Identify which cell holds the provided text, then report its (x, y) central coordinate. 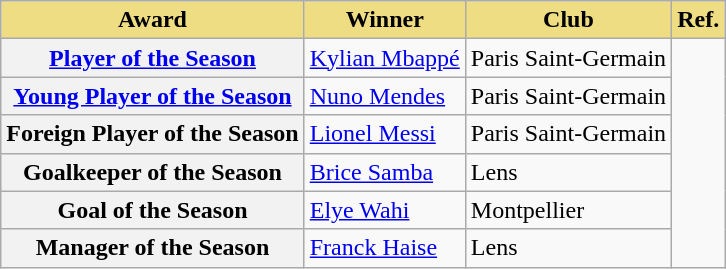
Goalkeeper of the Season (152, 172)
Ref. (698, 20)
Brice Samba (384, 172)
Montpellier (568, 210)
Elye Wahi (384, 210)
Club (568, 20)
Award (152, 20)
Nuno Mendes (384, 96)
Young Player of the Season (152, 96)
Player of the Season (152, 58)
Foreign Player of the Season (152, 134)
Lionel Messi (384, 134)
Winner (384, 20)
Kylian Mbappé (384, 58)
Franck Haise (384, 248)
Goal of the Season (152, 210)
Manager of the Season (152, 248)
